Scan for the cell matching the given text and deliver its [x, y] coordinate at center. 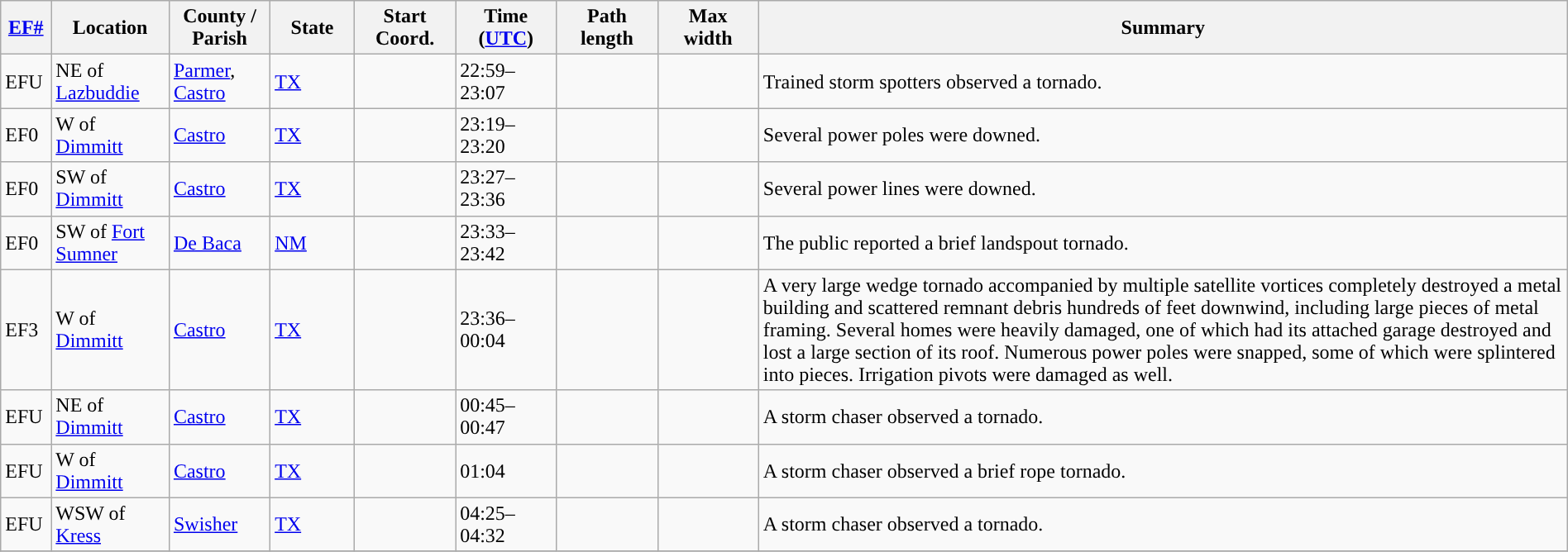
Swisher [219, 524]
Several power lines were downed. [1163, 188]
NE of Lazbuddie [111, 81]
Time (UTC) [506, 28]
The public reported a brief landspout tornado. [1163, 243]
De Baca [219, 243]
Path length [607, 28]
WSW of Kress [111, 524]
SW of Dimmitt [111, 188]
A storm chaser observed a brief rope tornado. [1163, 471]
23:27–23:36 [506, 188]
Start Coord. [404, 28]
County / Parish [219, 28]
EF# [26, 28]
23:19–23:20 [506, 136]
NM [313, 243]
NE of Dimmitt [111, 416]
Max width [708, 28]
State [313, 28]
01:04 [506, 471]
SW of Fort Sumner [111, 243]
Parmer, Castro [219, 81]
EF3 [26, 330]
23:33–23:42 [506, 243]
23:36–00:04 [506, 330]
Location [111, 28]
00:45–00:47 [506, 416]
Trained storm spotters observed a tornado. [1163, 81]
Several power poles were downed. [1163, 136]
04:25–04:32 [506, 524]
22:59–23:07 [506, 81]
Summary [1163, 28]
